Find where the given text appears and provide that cell's center as [X, Y] coordinate. 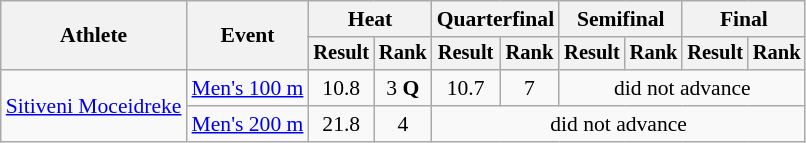
10.7 [466, 88]
Heat [370, 19]
Men's 100 m [248, 88]
Event [248, 36]
Men's 200 m [248, 124]
Final [744, 19]
Sitiveni Moceidreke [94, 106]
4 [403, 124]
10.8 [341, 88]
Semifinal [620, 19]
7 [530, 88]
21.8 [341, 124]
Quarterfinal [496, 19]
3 Q [403, 88]
Athlete [94, 36]
